Extract the [x, y] coordinate from the center of the cell holding the provided text.  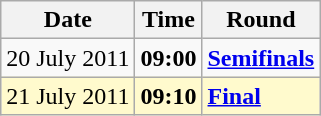
09:00 [168, 58]
Round [261, 20]
09:10 [168, 96]
20 July 2011 [68, 58]
Date [68, 20]
Semifinals [261, 58]
Final [261, 96]
Time [168, 20]
21 July 2011 [68, 96]
